Find where the given text appears and provide that cell's center as (X, Y) coordinate. 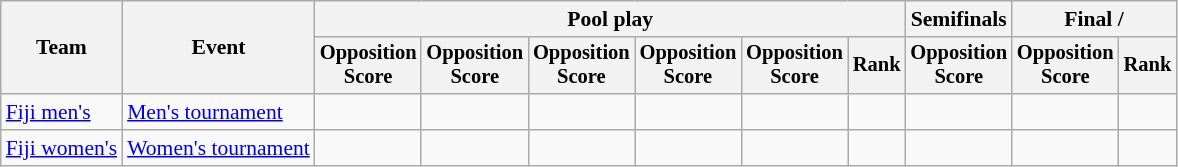
Men's tournament (218, 112)
Event (218, 48)
Fiji men's (62, 112)
Final / (1094, 19)
Team (62, 48)
Pool play (610, 19)
Fiji women's (62, 148)
Women's tournament (218, 148)
Semifinals (958, 19)
